For the text-containing cell, return its midpoint in [x, y] coordinate format. 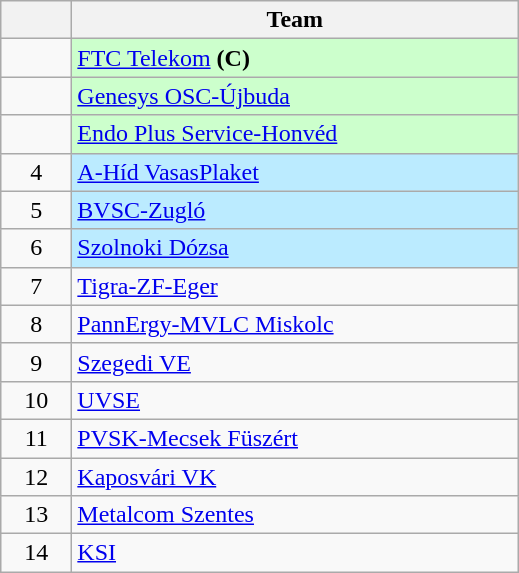
6 [36, 248]
BVSC-Zugló [295, 210]
Metalcom Szentes [295, 515]
11 [36, 438]
8 [36, 324]
UVSE [295, 400]
PannErgy-MVLC Miskolc [295, 324]
KSI [295, 553]
12 [36, 477]
14 [36, 553]
A-Híd VasasPlaket [295, 172]
Team [295, 20]
Szegedi VE [295, 362]
5 [36, 210]
Endo Plus Service-Honvéd [295, 134]
Tigra-ZF-Eger [295, 286]
7 [36, 286]
Szolnoki Dózsa [295, 248]
10 [36, 400]
Kaposvári VK [295, 477]
FTC Telekom (C) [295, 58]
13 [36, 515]
Genesys OSC-Újbuda [295, 96]
9 [36, 362]
4 [36, 172]
PVSK-Mecsek Füszért [295, 438]
